Return (x, y) of the center of cell containing provided text 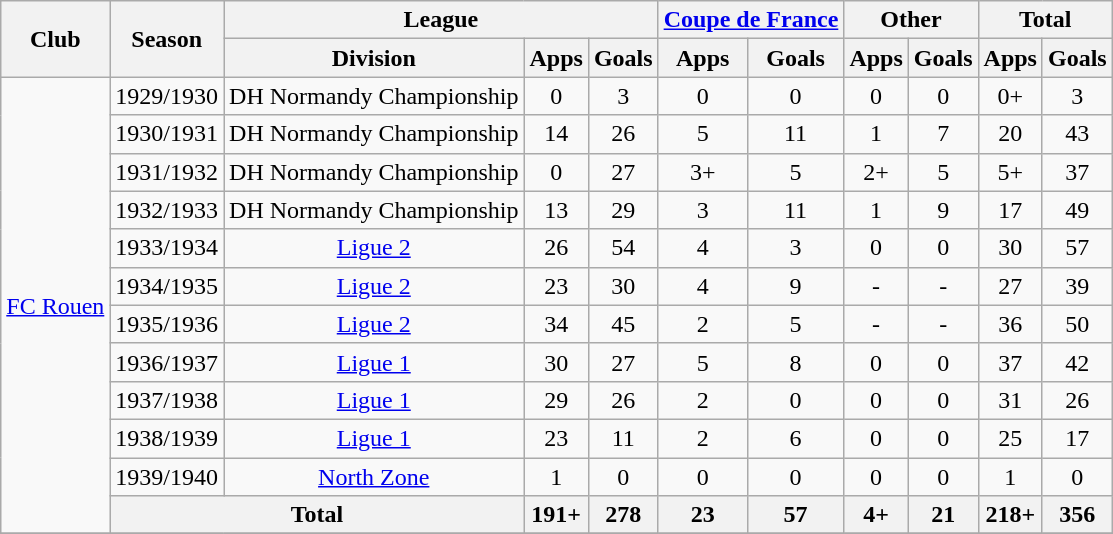
13 (556, 210)
1932/1933 (167, 210)
1934/1935 (167, 286)
1938/1939 (167, 438)
5+ (1010, 172)
1930/1931 (167, 134)
1939/1940 (167, 477)
218+ (1010, 515)
7 (943, 134)
39 (1077, 286)
Club (56, 39)
34 (556, 324)
1937/1938 (167, 400)
278 (623, 515)
1935/1936 (167, 324)
25 (1010, 438)
31 (1010, 400)
191+ (556, 515)
League (442, 20)
6 (796, 438)
North Zone (374, 477)
3+ (702, 172)
42 (1077, 362)
20 (1010, 134)
8 (796, 362)
45 (623, 324)
1936/1937 (167, 362)
0+ (1010, 96)
1933/1934 (167, 248)
14 (556, 134)
356 (1077, 515)
54 (623, 248)
FC Rouen (56, 306)
21 (943, 515)
4+ (876, 515)
1931/1932 (167, 172)
36 (1010, 324)
Other (911, 20)
43 (1077, 134)
1929/1930 (167, 96)
Division (374, 58)
50 (1077, 324)
Coupe de France (751, 20)
Season (167, 39)
2+ (876, 172)
49 (1077, 210)
